Detect which cell encompasses the target text, then output its (X, Y) center coordinate. 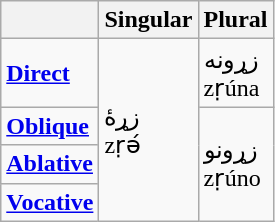
زړونهzṛúna (236, 73)
Singular (148, 20)
Direct (50, 73)
Ablative (50, 164)
Plural (236, 20)
Vocative (50, 202)
زړونوzṛúno (236, 164)
زړۀzṛә́ (148, 130)
Oblique (50, 126)
